Scan for the cell matching the given text and deliver its (x, y) coordinate at center. 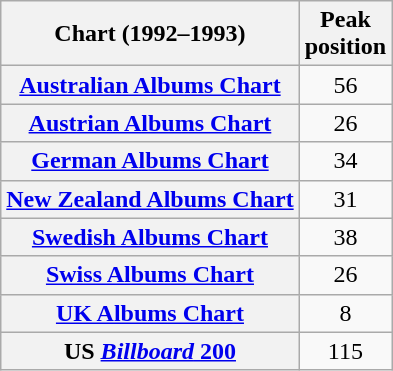
31 (345, 199)
8 (345, 313)
US Billboard 200 (150, 351)
38 (345, 237)
56 (345, 85)
Swedish Albums Chart (150, 237)
Chart (1992–1993) (150, 34)
UK Albums Chart (150, 313)
New Zealand Albums Chart (150, 199)
Austrian Albums Chart (150, 123)
Swiss Albums Chart (150, 275)
Australian Albums Chart (150, 85)
115 (345, 351)
German Albums Chart (150, 161)
34 (345, 161)
Peakposition (345, 34)
